Detect which cell encompasses the target text, then output its (x, y) center coordinate. 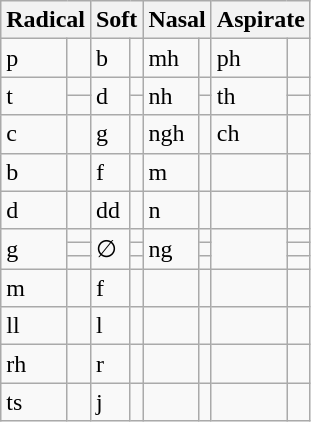
ngh (170, 134)
ph (248, 58)
Soft (116, 20)
ts (34, 402)
dd (110, 210)
ng (170, 249)
p (34, 58)
ll (34, 326)
nh (170, 96)
j (110, 402)
Radical (46, 20)
th (248, 96)
Aspirate (260, 20)
c (34, 134)
∅ (110, 249)
Nasal (177, 20)
r (110, 364)
n (170, 210)
ch (248, 134)
mh (170, 58)
t (34, 96)
l (110, 326)
rh (34, 364)
